Find where the given text appears and provide that cell's center as [x, y] coordinate. 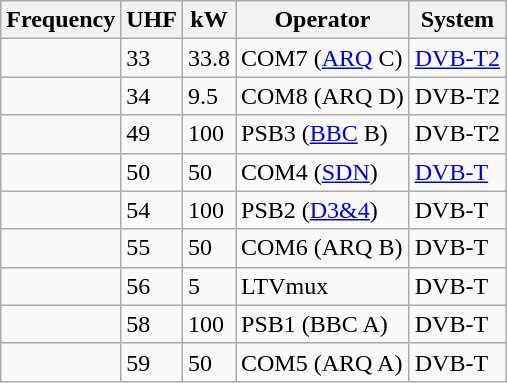
PSB2 (D3&4) [323, 210]
33 [152, 58]
COM4 (SDN) [323, 172]
58 [152, 324]
PSB1 (BBC A) [323, 324]
Frequency [61, 20]
34 [152, 96]
55 [152, 248]
PSB3 (BBC B) [323, 134]
56 [152, 286]
kW [208, 20]
COM6 (ARQ B) [323, 248]
COM5 (ARQ A) [323, 362]
System [457, 20]
Operator [323, 20]
9.5 [208, 96]
54 [152, 210]
COM8 (ARQ D) [323, 96]
UHF [152, 20]
33.8 [208, 58]
LTVmux [323, 286]
59 [152, 362]
49 [152, 134]
5 [208, 286]
COM7 (ARQ C) [323, 58]
